Search for the cell housing the specified text and yield its [x, y] center coordinate. 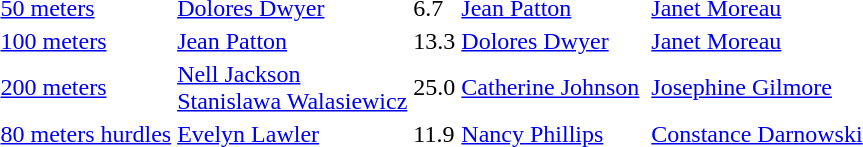
Catherine Johnson [550, 88]
Jean Patton [292, 41]
13.3 [434, 41]
Dolores Dwyer [550, 41]
Nell JacksonStanislawa Walasiewicz [292, 88]
25.0 [434, 88]
